Return [x, y] of the center of cell containing provided text 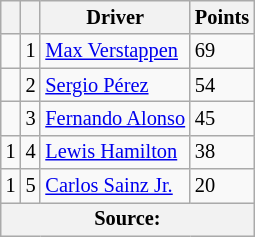
Points [222, 17]
45 [222, 118]
Max Verstappen [115, 51]
2 [31, 85]
Sergio Pérez [115, 85]
Lewis Hamilton [115, 152]
20 [222, 186]
Carlos Sainz Jr. [115, 186]
Fernando Alonso [115, 118]
38 [222, 152]
69 [222, 51]
5 [31, 186]
Driver [115, 17]
Source: [128, 219]
4 [31, 152]
54 [222, 85]
3 [31, 118]
